For the text-containing cell, return its midpoint in [X, Y] coordinate format. 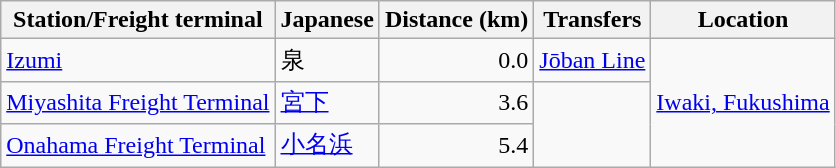
Location [743, 20]
0.0 [456, 60]
Distance (km) [456, 20]
Izumi [138, 60]
Transfers [592, 20]
5.4 [456, 146]
小名浜 [327, 146]
Onahama Freight Terminal [138, 146]
泉 [327, 60]
3.6 [456, 102]
Japanese [327, 20]
Iwaki, Fukushima [743, 103]
宮下 [327, 102]
Miyashita Freight Terminal [138, 102]
Station/Freight terminal [138, 20]
Jōban Line [592, 60]
